Identify which cell holds the provided text, then report its (X, Y) central coordinate. 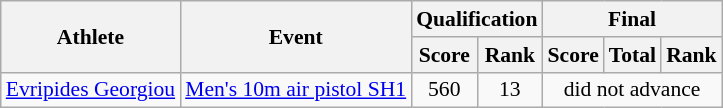
did not advance (632, 90)
Event (296, 36)
Men's 10m air pistol SH1 (296, 90)
Evripides Georgiou (90, 90)
560 (444, 90)
Total (632, 55)
Final (632, 19)
13 (510, 90)
Athlete (90, 36)
Qualification (476, 19)
